Provide the [x, y] coordinate of the cell's center where the given text is located.  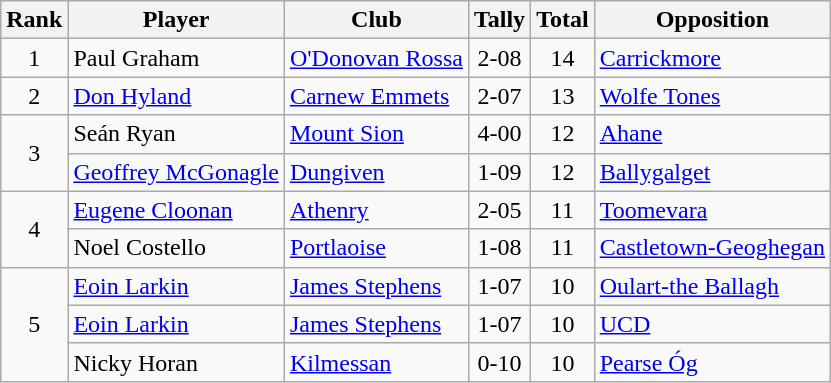
Opposition [712, 20]
2 [34, 96]
Pearse Óg [712, 362]
Dungiven [376, 172]
1-09 [499, 172]
13 [563, 96]
Mount Sion [376, 134]
Player [176, 20]
Seán Ryan [176, 134]
Kilmessan [376, 362]
14 [563, 58]
2-05 [499, 210]
5 [34, 324]
Castletown-Geoghegan [712, 248]
Noel Costello [176, 248]
2-07 [499, 96]
Rank [34, 20]
Toomevara [712, 210]
2-08 [499, 58]
Eugene Cloonan [176, 210]
1-08 [499, 248]
4-00 [499, 134]
Club [376, 20]
O'Donovan Rossa [376, 58]
0-10 [499, 362]
1 [34, 58]
Carnew Emmets [376, 96]
Nicky Horan [176, 362]
Don Hyland [176, 96]
Athenry [376, 210]
Oulart-the Ballagh [712, 286]
Ballygalget [712, 172]
Carrickmore [712, 58]
Portlaoise [376, 248]
UCD [712, 324]
Wolfe Tones [712, 96]
4 [34, 229]
Total [563, 20]
3 [34, 153]
Geoffrey McGonagle [176, 172]
Paul Graham [176, 58]
Ahane [712, 134]
Tally [499, 20]
